Pinpoint the cell where the given text exists, returning its [X, Y] midpoint coordinate. 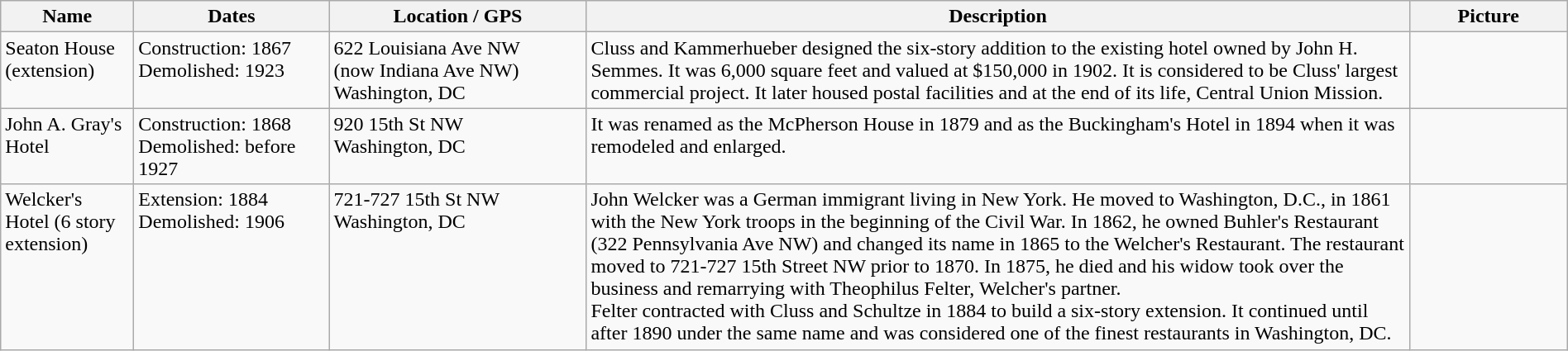
721-727 15th St NW Washington, DC [458, 267]
622 Louisiana Ave NW(now Indiana Ave NW) Washington, DC [458, 70]
Location / GPS [458, 17]
Welcker's Hotel (6 story extension) [68, 267]
Extension: 1884 Demolished: 1906 [232, 267]
Construction: 1867Demolished: 1923 [232, 70]
John A. Gray's Hotel [68, 146]
Dates [232, 17]
Construction: 1868 Demolished: before 1927 [232, 146]
920 15th St NW Washington, DC [458, 146]
Seaton House (extension) [68, 70]
Picture [1489, 17]
It was renamed as the McPherson House in 1879 and as the Buckingham's Hotel in 1894 when it was remodeled and enlarged. [997, 146]
Description [997, 17]
Name [68, 17]
